Extract the [x, y] coordinate from the center of the cell holding the provided text.  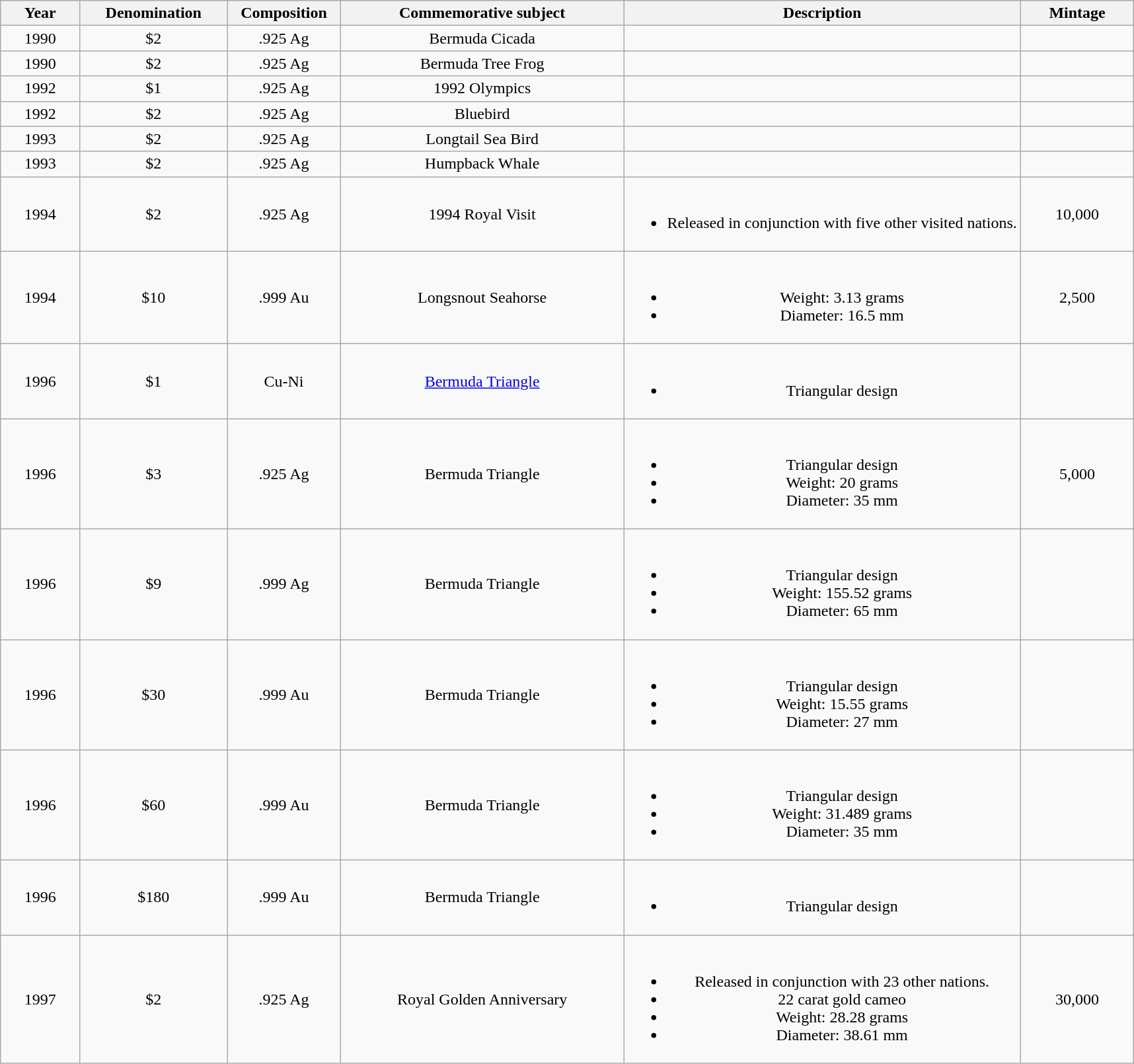
$9 [153, 584]
Triangular designWeight: 20 gramsDiameter: 35 mm [822, 473]
Bermuda Cicada [482, 38]
Cu-Ni [284, 381]
30,000 [1077, 999]
$30 [153, 695]
.999 Ag [284, 584]
Bluebird [482, 114]
$180 [153, 897]
Denomination [153, 13]
$60 [153, 805]
Bermuda Tree Frog [482, 63]
$3 [153, 473]
Released in conjunction with 23 other nations.22 carat gold cameoWeight: 28.28 gramsDiameter: 38.61 mm [822, 999]
2,500 [1077, 297]
Triangular designWeight: 15.55 gramsDiameter: 27 mm [822, 695]
10,000 [1077, 214]
Triangular designWeight: 31.489 gramsDiameter: 35 mm [822, 805]
Commemorative subject [482, 13]
Humpback Whale [482, 164]
1994 Royal Visit [482, 214]
Description [822, 13]
Year [40, 13]
Longtail Sea Bird [482, 139]
1992 Olympics [482, 89]
Royal Golden Anniversary [482, 999]
Longsnout Seahorse [482, 297]
Released in conjunction with five other visited nations. [822, 214]
Mintage [1077, 13]
Weight: 3.13 gramsDiameter: 16.5 mm [822, 297]
5,000 [1077, 473]
Triangular designWeight: 155.52 gramsDiameter: 65 mm [822, 584]
Composition [284, 13]
1997 [40, 999]
$10 [153, 297]
